Capture the cell that displays the provided text and extract its (X, Y) central coordinate. 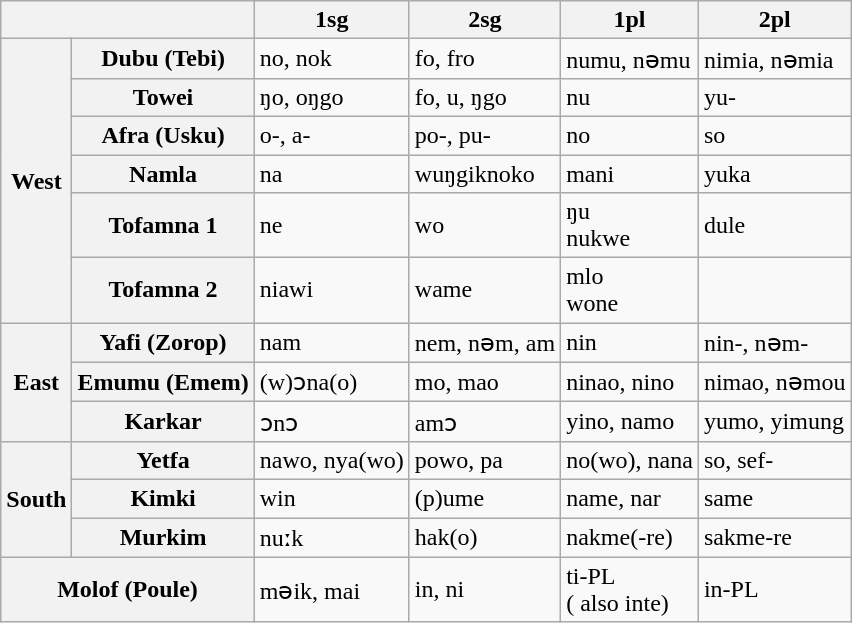
mo, mao (484, 382)
Emumu (Emem) (163, 382)
hak(o) (484, 538)
sakme-re (774, 538)
(w)ɔna(o) (332, 382)
nimao, nəmou (774, 382)
ti-PL( also inte) (630, 590)
2pl (774, 20)
ɔnɔ (332, 422)
nem, nəm, am (484, 343)
amɔ (484, 422)
o-, a- (332, 135)
ne (332, 226)
no (630, 135)
Dubu (Tebi) (163, 59)
fo, u, ŋgo (484, 97)
yu- (774, 97)
Afra (Usku) (163, 135)
na (332, 173)
wame (484, 290)
Karkar (163, 422)
nin (630, 343)
mani (630, 173)
Namla (163, 173)
Tofamna 1 (163, 226)
yuka (774, 173)
nimia, nəmia (774, 59)
yino, namo (630, 422)
win (332, 498)
po-, pu- (484, 135)
Kimki (163, 498)
Molof (Poule) (128, 590)
powo, pa (484, 460)
Yafi (Zorop) (163, 343)
ŋo, oŋgo (332, 97)
nuːk (332, 538)
name, nar (630, 498)
Murkim (163, 538)
so (774, 135)
Yetfa (163, 460)
wuŋgiknoko (484, 173)
2sg (484, 20)
so, sef- (774, 460)
South (36, 499)
East (36, 382)
nu (630, 97)
dule (774, 226)
Towei (163, 97)
ŋu nukwe (630, 226)
1sg (332, 20)
no, nok (332, 59)
ninao, nino (630, 382)
nin-, nəm- (774, 343)
in, ni (484, 590)
wo (484, 226)
niawi (332, 290)
nam (332, 343)
in-PL (774, 590)
same (774, 498)
nawo, nya(wo) (332, 460)
Tofamna 2 (163, 290)
məik, mai (332, 590)
numu, nəmu (630, 59)
nakme(-re) (630, 538)
no(wo), nana (630, 460)
mlo wone (630, 290)
fo, fro (484, 59)
1pl (630, 20)
West (36, 181)
(p)ume (484, 498)
yumo, yimung (774, 422)
